Extract the (x, y) coordinate from the center of the cell holding the provided text.  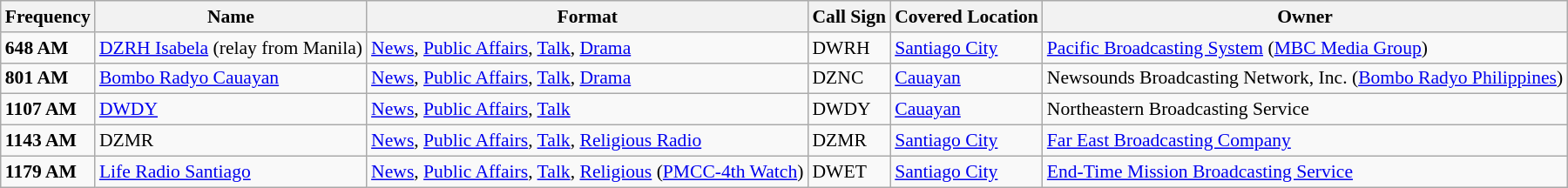
Bombo Radyo Cauayan (231, 78)
Owner (1305, 17)
801 AM (48, 78)
648 AM (48, 48)
News, Public Affairs, Talk, Religious Radio (587, 141)
Format (587, 17)
1179 AM (48, 171)
DZNC (848, 78)
Call Sign (848, 17)
Far East Broadcasting Company (1305, 141)
End-Time Mission Broadcasting Service (1305, 171)
Name (231, 17)
DZRH Isabela (relay from Manila) (231, 48)
Newsounds Broadcasting Network, Inc. (Bombo Radyo Philippines) (1305, 78)
DWRH (848, 48)
News, Public Affairs, Talk (587, 110)
News, Public Affairs, Talk, Religious (PMCC-4th Watch) (587, 171)
1107 AM (48, 110)
Life Radio Santiago (231, 171)
Pacific Broadcasting System (MBC Media Group) (1305, 48)
Covered Location (967, 17)
Northeastern Broadcasting Service (1305, 110)
1143 AM (48, 141)
Frequency (48, 17)
DWET (848, 171)
